Pinpoint the cell where the given text exists, returning its [x, y] midpoint coordinate. 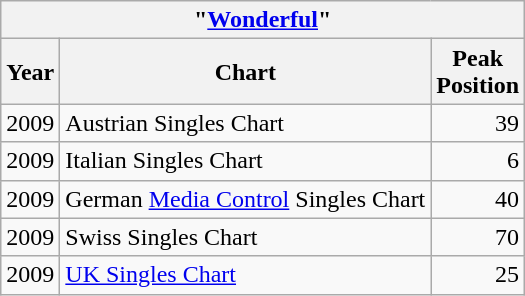
Austrian Singles Chart [246, 123]
UK Singles Chart [246, 275]
6 [478, 161]
40 [478, 199]
39 [478, 123]
70 [478, 237]
Italian Singles Chart [246, 161]
Swiss Singles Chart [246, 237]
PeakPosition [478, 72]
Year [30, 72]
Chart [246, 72]
"Wonderful" [263, 20]
25 [478, 275]
German Media Control Singles Chart [246, 199]
